Identify which cell holds the provided text, then report its [x, y] central coordinate. 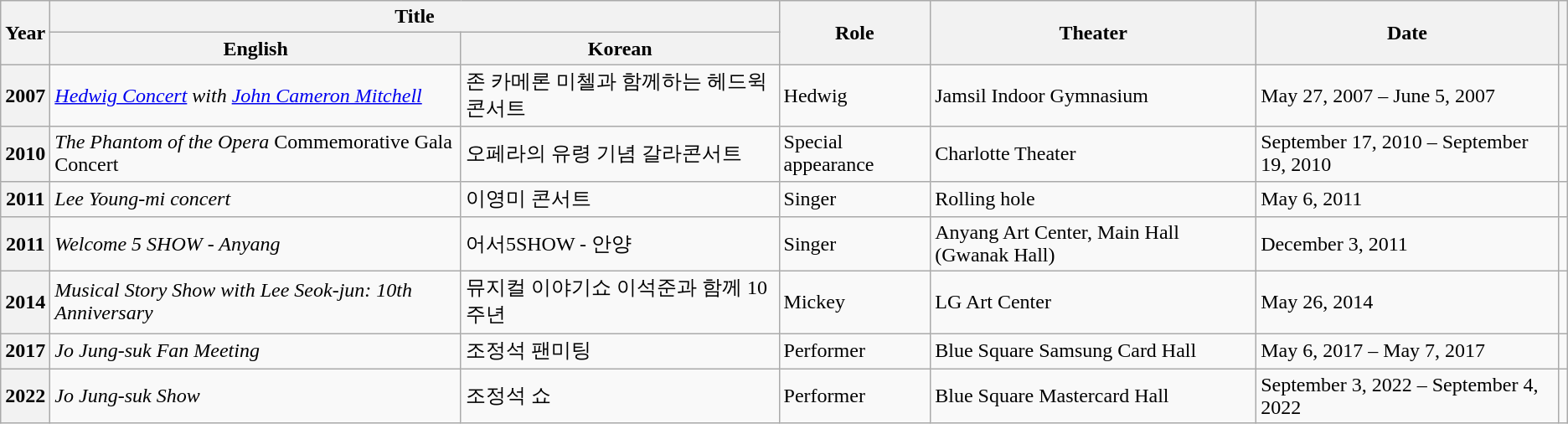
2007 [25, 96]
2014 [25, 302]
Rolling hole [1094, 199]
오페라의 유령 기념 갈라콘서트 [620, 154]
English [256, 49]
Role [854, 33]
May 6, 2011 [1407, 199]
Jo Jung-suk Show [256, 396]
May 6, 2017 – May 7, 2017 [1407, 352]
조정석 쇼 [620, 396]
이영미 콘서트 [620, 199]
Theater [1094, 33]
Mickey [854, 302]
Anyang Art Center, Main Hall (Gwanak Hall) [1094, 245]
Korean [620, 49]
Title [415, 17]
Special appearance [854, 154]
Jo Jung-suk Fan Meeting [256, 352]
뮤지컬 이야기쇼 이석준과 함께 10주년 [620, 302]
Blue Square Mastercard Hall [1094, 396]
Blue Square Samsung Card Hall [1094, 352]
Date [1407, 33]
2010 [25, 154]
2017 [25, 352]
Lee Young-mi concert [256, 199]
December 3, 2011 [1407, 245]
존 카메론 미첼과 함께하는 헤드윅 콘서트 [620, 96]
어서5SHOW - 안양 [620, 245]
September 17, 2010 – September 19, 2010 [1407, 154]
조정석 팬미팅 [620, 352]
LG Art Center [1094, 302]
May 26, 2014 [1407, 302]
May 27, 2007 – June 5, 2007 [1407, 96]
Year [25, 33]
Musical Story Show with Lee Seok-jun: 10th Anniversary [256, 302]
Welcome 5 SHOW - Anyang [256, 245]
Hedwig [854, 96]
Hedwig Concert with John Cameron Mitchell [256, 96]
Jamsil Indoor Gymnasium [1094, 96]
Charlotte Theater [1094, 154]
2022 [25, 396]
September 3, 2022 – September 4, 2022 [1407, 396]
The Phantom of the Opera Commemorative Gala Concert [256, 154]
